Detect which cell encompasses the target text, then output its [X, Y] center coordinate. 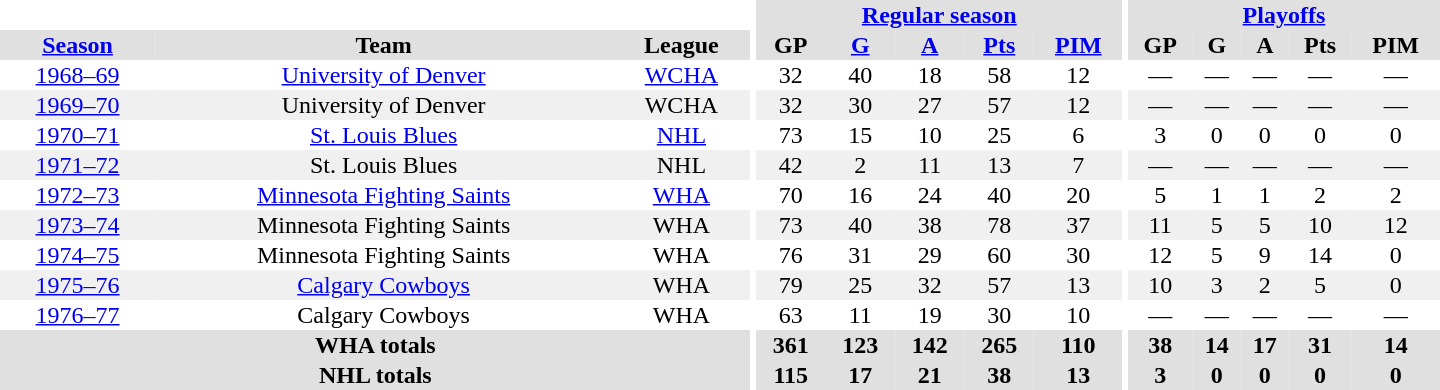
19 [930, 315]
58 [1000, 75]
63 [791, 315]
WHA totals [376, 345]
15 [860, 135]
1973–74 [78, 225]
18 [930, 75]
Season [78, 45]
1974–75 [78, 255]
1969–70 [78, 105]
League [681, 45]
78 [1000, 225]
42 [791, 165]
6 [1078, 135]
1968–69 [78, 75]
60 [1000, 255]
265 [1000, 345]
7 [1078, 165]
70 [791, 195]
Playoffs [1284, 15]
9 [1265, 255]
361 [791, 345]
1975–76 [78, 285]
20 [1078, 195]
Team [384, 45]
123 [860, 345]
27 [930, 105]
115 [791, 375]
110 [1078, 345]
21 [930, 375]
NHL totals [376, 375]
142 [930, 345]
24 [930, 195]
1970–71 [78, 135]
1976–77 [78, 315]
16 [860, 195]
1971–72 [78, 165]
1972–73 [78, 195]
76 [791, 255]
37 [1078, 225]
Regular season [940, 15]
29 [930, 255]
79 [791, 285]
